Return (X, Y) of the center of cell containing provided text 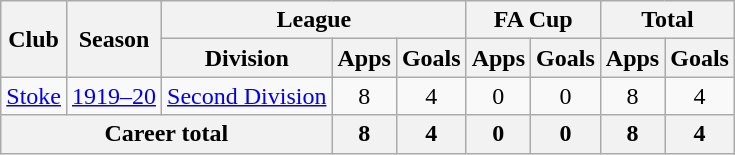
1919–20 (114, 96)
Second Division (247, 96)
Career total (166, 134)
Division (247, 58)
League (314, 20)
Season (114, 39)
Total (667, 20)
Club (34, 39)
FA Cup (533, 20)
Stoke (34, 96)
